Locate the cell with the specified text and output its [X, Y] center coordinate. 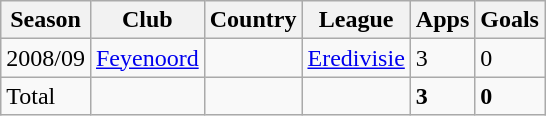
Club [147, 20]
League [356, 20]
Feyenoord [147, 58]
Country [253, 20]
2008/09 [46, 58]
Total [46, 96]
Eredivisie [356, 58]
Apps [442, 20]
Goals [510, 20]
Season [46, 20]
